Scan for the cell matching the given text and deliver its (X, Y) coordinate at center. 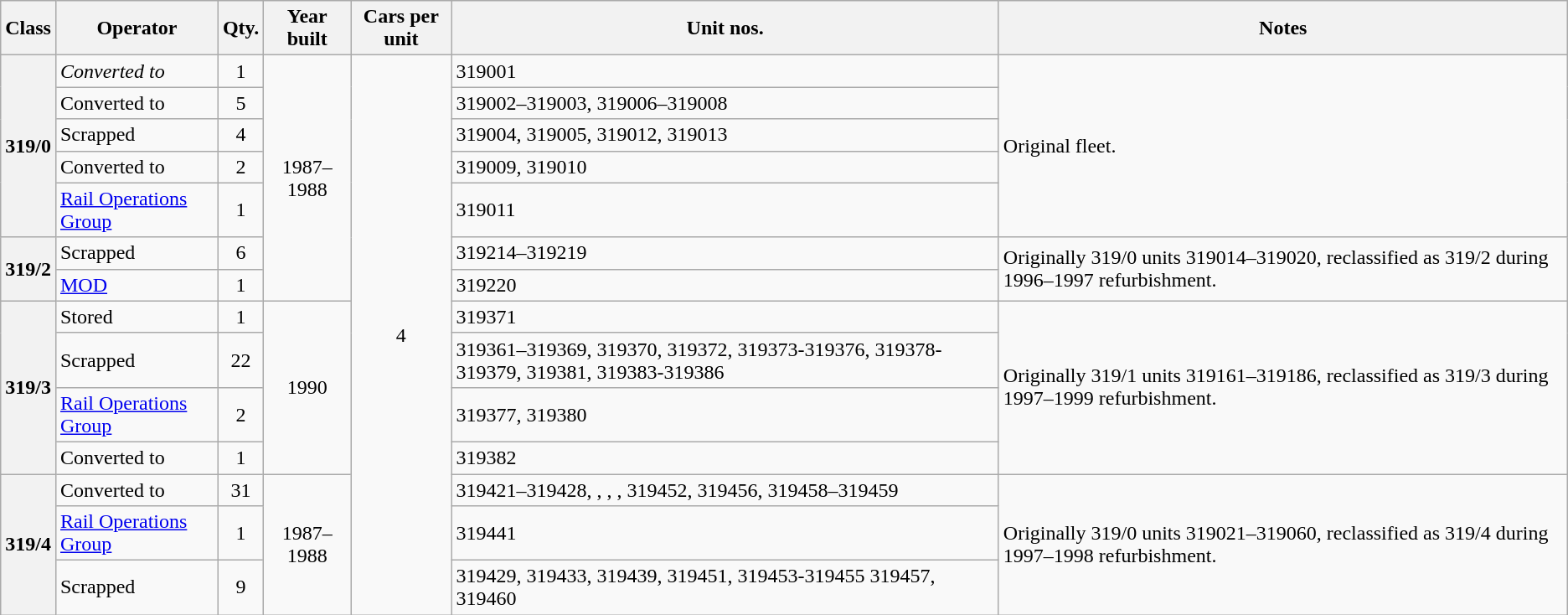
Qty. (240, 28)
Notes (1283, 28)
319004, 319005, 319012, 319013 (725, 135)
1990 (307, 387)
319001 (725, 71)
319009, 319010 (725, 167)
319214–319219 (725, 253)
319002–319003, 319006–319008 (725, 103)
MOD (137, 285)
319/3 (28, 387)
5 (240, 103)
Originally 319/1 units 319161–319186, reclassified as 319/3 during 1997–1999 refurbishment. (1283, 387)
319/2 (28, 269)
319441 (725, 533)
319421–319428, , , , 319452, 319456, 319458–319459 (725, 490)
319371 (725, 317)
31 (240, 490)
Unit nos. (725, 28)
6 (240, 253)
Class (28, 28)
22 (240, 360)
319377, 319380 (725, 414)
Originally 319/0 units 319014–319020, reclassified as 319/2 during 1996–1997 refurbishment. (1283, 269)
319/0 (28, 146)
Originally 319/0 units 319021–319060, reclassified as 319/4 during 1997–1998 refurbishment. (1283, 545)
Operator (137, 28)
319011 (725, 209)
319/4 (28, 545)
Original fleet. (1283, 146)
319220 (725, 285)
319361–319369, 319370, 319372, 319373-319376, 319378-319379, 319381, 319383-319386 (725, 360)
9 (240, 588)
319429, 319433, 319439, 319451, 319453-319455 319457, 319460 (725, 588)
Year built (307, 28)
319382 (725, 457)
Stored (137, 317)
Cars per unit (401, 28)
